Search for the cell housing the specified text and yield its (X, Y) center coordinate. 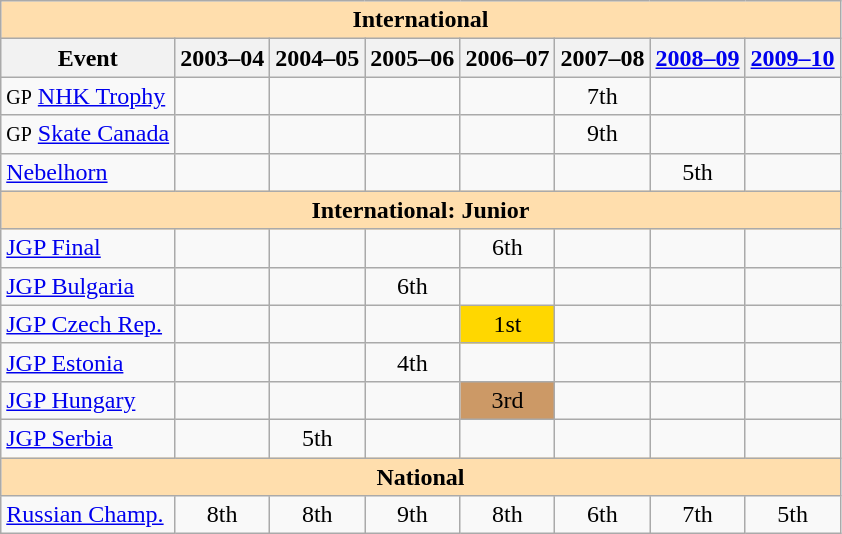
3rd (508, 400)
International (420, 20)
International: Junior (420, 210)
JGP Bulgaria (88, 286)
JGP Serbia (88, 438)
4th (412, 362)
GP Skate Canada (88, 134)
JGP Final (88, 248)
2009–10 (792, 58)
2003–04 (222, 58)
Russian Champ. (88, 515)
2008–09 (698, 58)
Nebelhorn (88, 172)
JGP Estonia (88, 362)
JGP Czech Rep. (88, 324)
2007–08 (602, 58)
2005–06 (412, 58)
1st (508, 324)
2006–07 (508, 58)
2004–05 (318, 58)
National (420, 477)
GP NHK Trophy (88, 96)
Event (88, 58)
JGP Hungary (88, 400)
